Identify which cell holds the provided text, then report its (x, y) central coordinate. 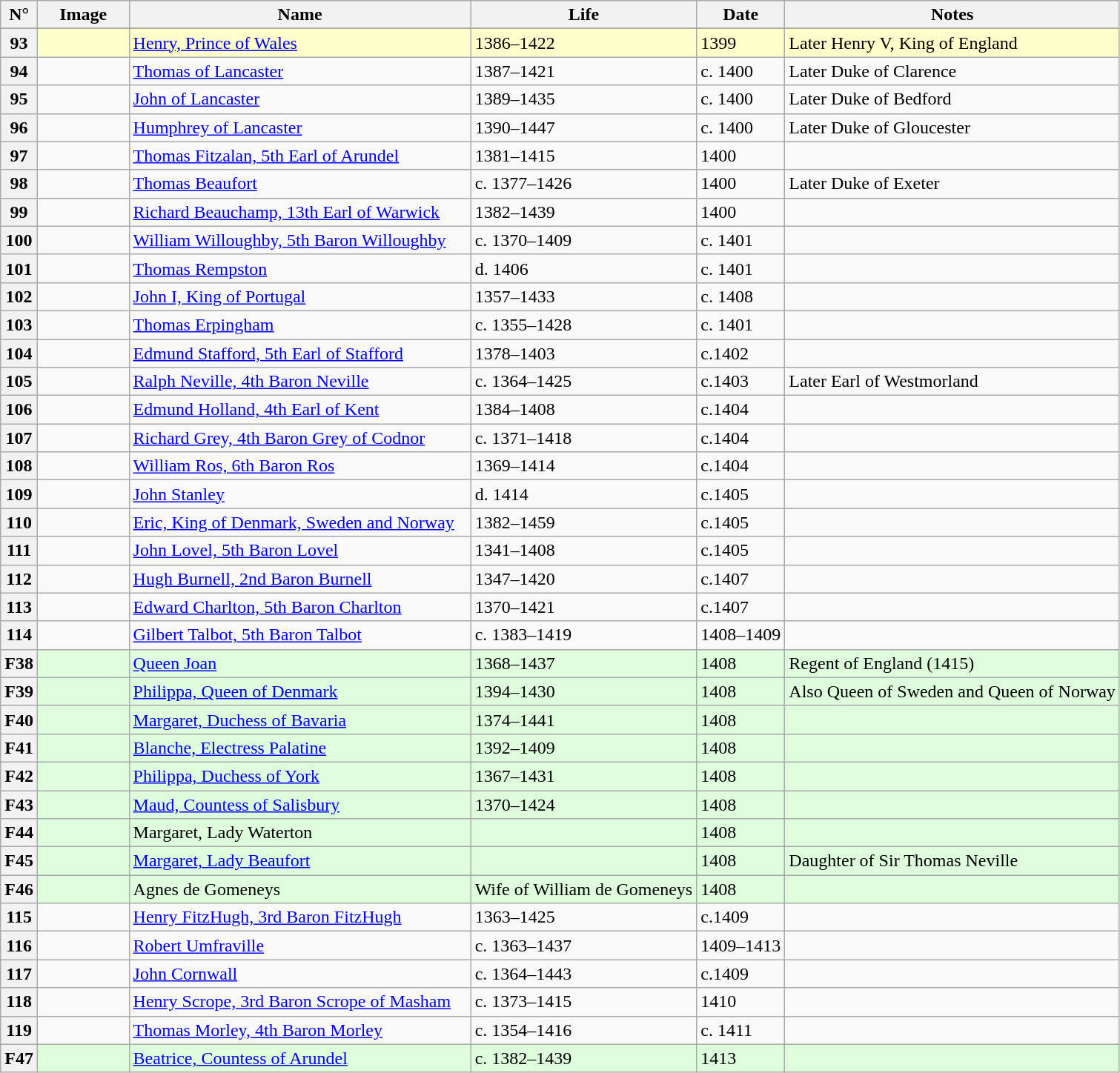
F44 (19, 833)
Robert Umfraville (299, 946)
John I, King of Portugal (299, 296)
1389–1435 (584, 99)
Beatrice, Countess of Arundel (299, 1058)
N° (19, 15)
106 (19, 410)
Also Queen of Sweden and Queen of Norway (952, 691)
Thomas Fitzalan, 5th Earl of Arundel (299, 156)
1341–1408 (584, 551)
102 (19, 296)
Image (83, 15)
1370–1424 (584, 804)
Regent of England (1415) (952, 663)
Maud, Countess of Salisbury (299, 804)
1378–1403 (584, 353)
Wife of William de Gomeneys (584, 889)
Life (584, 15)
Eric, King of Denmark, Sweden and Norway (299, 522)
F47 (19, 1058)
Later Duke of Gloucester (952, 127)
108 (19, 466)
1384–1408 (584, 410)
c. 1364–1425 (584, 382)
115 (19, 917)
1382–1459 (584, 522)
Philippa, Duchess of York (299, 776)
1368–1437 (584, 663)
101 (19, 268)
1390–1447 (584, 127)
111 (19, 551)
c. 1377–1426 (584, 184)
c. 1373–1415 (584, 1002)
Later Earl of Westmorland (952, 382)
F38 (19, 663)
116 (19, 946)
F45 (19, 861)
Later Henry V, King of England (952, 43)
John Stanley (299, 494)
F43 (19, 804)
Blanche, Electress Palatine (299, 748)
Edmund Stafford, 5th Earl of Stafford (299, 353)
Richard Grey, 4th Baron Grey of Codnor (299, 438)
Margaret, Lady Waterton (299, 833)
1386–1422 (584, 43)
1410 (741, 1002)
Richard Beauchamp, 13th Earl of Warwick (299, 212)
95 (19, 99)
109 (19, 494)
1363–1425 (584, 917)
Edmund Holland, 4th Earl of Kent (299, 410)
1413 (741, 1058)
d. 1414 (584, 494)
c. 1364–1443 (584, 974)
William Ros, 6th Baron Ros (299, 466)
Henry Scrope, 3rd Baron Scrope of Masham (299, 1002)
Agnes de Gomeneys (299, 889)
William Willoughby, 5th Baron Willoughby (299, 240)
1387–1421 (584, 71)
119 (19, 1030)
1408–1409 (741, 635)
1399 (741, 43)
Hugh Burnell, 2nd Baron Burnell (299, 579)
1367–1431 (584, 776)
Ralph Neville, 4th Baron Neville (299, 382)
c. 1355–1428 (584, 325)
c. 1371–1418 (584, 438)
Notes (952, 15)
Name (299, 15)
F46 (19, 889)
Later Duke of Clarence (952, 71)
Margaret, Lady Beaufort (299, 861)
100 (19, 240)
Later Duke of Bedford (952, 99)
c. 1408 (741, 296)
93 (19, 43)
Gilbert Talbot, 5th Baron Talbot (299, 635)
John Cornwall (299, 974)
Henry FitzHugh, 3rd Baron FitzHugh (299, 917)
1370–1421 (584, 607)
98 (19, 184)
Thomas Erpingham (299, 325)
John of Lancaster (299, 99)
John Lovel, 5th Baron Lovel (299, 551)
Thomas Beaufort (299, 184)
Edward Charlton, 5th Baron Charlton (299, 607)
1357–1433 (584, 296)
Thomas Rempston (299, 268)
Thomas Morley, 4th Baron Morley (299, 1030)
113 (19, 607)
1382–1439 (584, 212)
F40 (19, 720)
107 (19, 438)
Daughter of Sir Thomas Neville (952, 861)
Henry, Prince of Wales (299, 43)
Date (741, 15)
c.1402 (741, 353)
97 (19, 156)
F42 (19, 776)
99 (19, 212)
c. 1354–1416 (584, 1030)
c. 1411 (741, 1030)
F41 (19, 748)
1392–1409 (584, 748)
1347–1420 (584, 579)
c.1403 (741, 382)
Queen Joan (299, 663)
118 (19, 1002)
c. 1382–1439 (584, 1058)
105 (19, 382)
1409–1413 (741, 946)
Humphrey of Lancaster (299, 127)
Thomas of Lancaster (299, 71)
F39 (19, 691)
c. 1370–1409 (584, 240)
Margaret, Duchess of Bavaria (299, 720)
Philippa, Queen of Denmark (299, 691)
117 (19, 974)
94 (19, 71)
d. 1406 (584, 268)
1374–1441 (584, 720)
1381–1415 (584, 156)
104 (19, 353)
c. 1363–1437 (584, 946)
c. 1383–1419 (584, 635)
1394–1430 (584, 691)
103 (19, 325)
112 (19, 579)
1369–1414 (584, 466)
96 (19, 127)
114 (19, 635)
110 (19, 522)
Later Duke of Exeter (952, 184)
